Determine the (X, Y) coordinate at the center of the cell enclosing the given text.  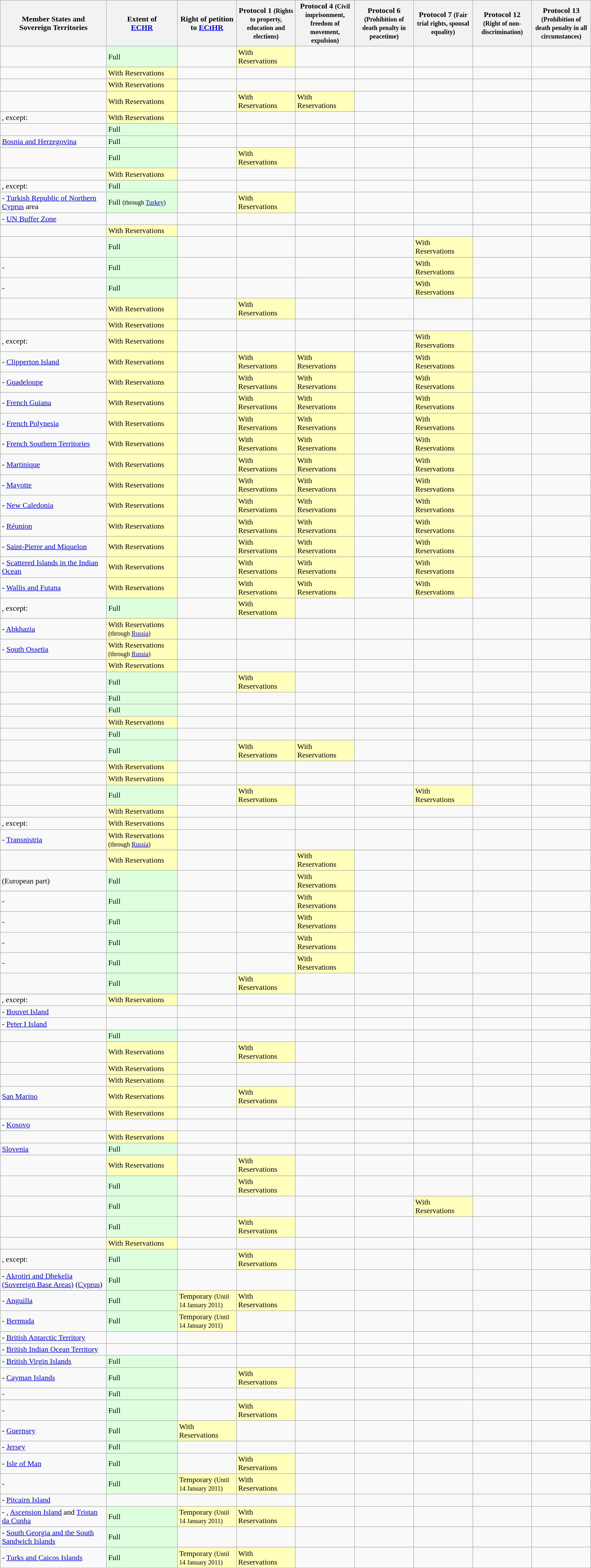
- Bermuda (54, 1321)
- Martinique (54, 464)
- French Southern Territories (54, 444)
Protocol 6 (Prohibition of death penalty in peacetime) (384, 23)
Slovenia (54, 1149)
- Guernsey (54, 1431)
Member States andSovereign Territories (54, 23)
Protocol 4 (Civil imprisonment, freedom of movement, expulsion) (325, 23)
Full (through Turkey) (142, 202)
- Saint-Pierre and Miquelon (54, 547)
- Isle of Man (54, 1463)
- Wallis and Futana (54, 588)
- British Indian Ocean Territory (54, 1350)
Protocol 7 (Fair trial rights, spousal equality) (443, 23)
- Abkhazia (54, 629)
- British Virgin Islands (54, 1362)
- Guadeloupe (54, 382)
Right of petition to ECtHR (207, 23)
- Peter I Island (54, 1024)
- Turks and Caicos Islands (54, 1557)
- Bouvet Island (54, 1012)
- Cayman Islands (54, 1378)
Extent ofECHR (142, 23)
- French Polynesia (54, 423)
- Transnistria (54, 840)
Protocol 12 (Right of non-discrimination) (502, 23)
(European part) (54, 881)
- Anguilla (54, 1300)
- Pitcairn Island (54, 1500)
Bosnia and Herzegovina (54, 141)
- , Ascension Island and Tristan da Cunha (54, 1516)
- New Caledonia (54, 505)
- Kosovo (54, 1125)
- Jersey (54, 1447)
San Marino (54, 1097)
- Turkish Republic of Northern Cyprus area (54, 202)
- Akrotiri and Dhekelia (Sovereign Base Areas) (Cyprus) (54, 1280)
- Mayotte (54, 485)
- UN Buffer Zone (54, 219)
- Réunion (54, 526)
- South Georgia and the South Sandwich Islands (54, 1537)
- Clipperton Island (54, 362)
- French Guiana (54, 403)
- British Antarctic Territory (54, 1337)
- South Ossetia (54, 649)
Protocol 13 (Prohibition of death penalty in all circumstances) (561, 23)
- Scattered Islands in the Indian Ocean (54, 567)
Protocol 1 (Rights to property, education and elections) (266, 23)
